Provide the (X, Y) coordinate of the cell's center where the given text is located.  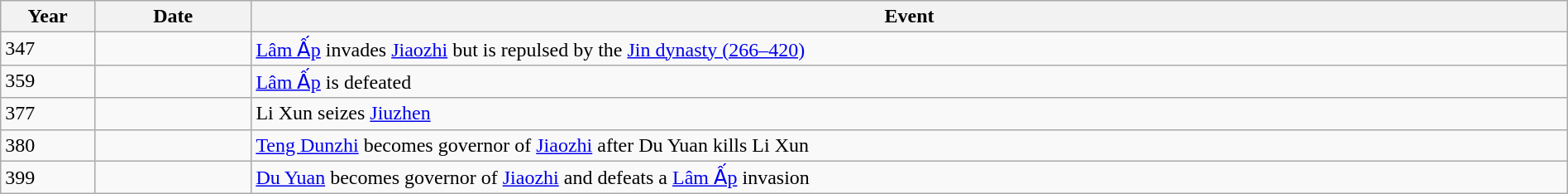
Teng Dunzhi becomes governor of Jiaozhi after Du Yuan kills Li Xun (910, 145)
Lâm Ấp invades Jiaozhi but is repulsed by the Jin dynasty (266–420) (910, 49)
Li Xun seizes Jiuzhen (910, 114)
Du Yuan becomes governor of Jiaozhi and defeats a Lâm Ấp invasion (910, 177)
377 (48, 114)
347 (48, 49)
399 (48, 177)
Event (910, 17)
359 (48, 81)
380 (48, 145)
Date (172, 17)
Lâm Ấp is defeated (910, 81)
Year (48, 17)
